For the text-containing cell, return its midpoint in [x, y] coordinate format. 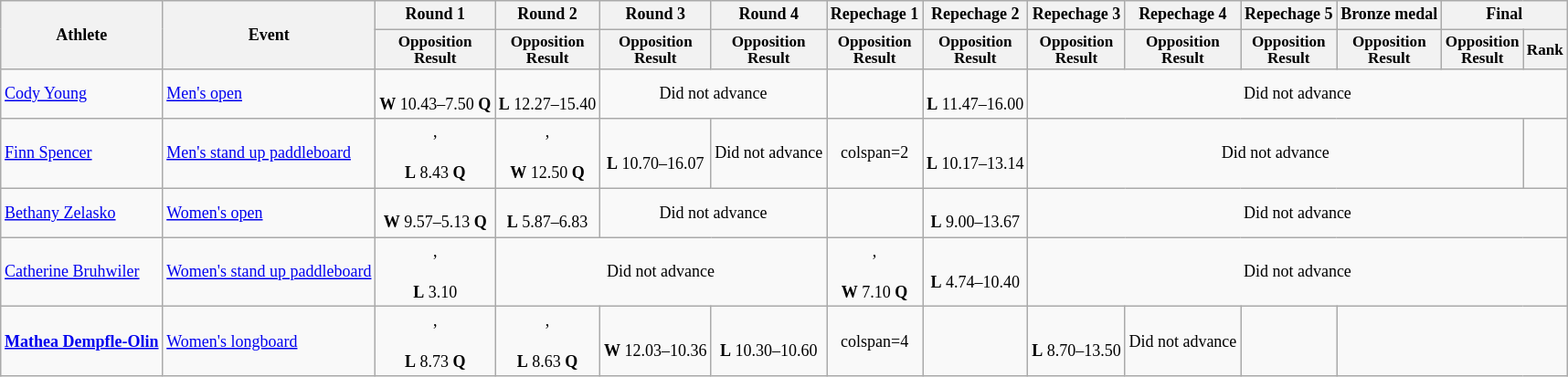
Men's open [269, 94]
L 4.74–10.40 [976, 272]
L 5.87–6.83 [548, 213]
Women's stand up paddleboard [269, 272]
Bronze medal [1389, 15]
Repechage 2 [976, 15]
Round 4 [769, 15]
Final [1504, 15]
L 11.47–16.00 [976, 94]
Round 1 [435, 15]
L 12.27–15.40 [548, 94]
colspan=2 [874, 153]
Women's longboard [269, 341]
Men's stand up paddleboard [269, 153]
Round 2 [548, 15]
colspan=4 [874, 341]
Repechage 3 [1076, 15]
,L 8.63 Q [548, 341]
,L 8.73 Q [435, 341]
L 10.70–16.07 [656, 153]
Catherine Bruhwiler [82, 272]
Athlete [82, 35]
L 10.30–10.60 [769, 341]
Mathea Dempfle-Olin [82, 341]
Cody Young [82, 94]
L 9.00–13.67 [976, 213]
L 10.17–13.14 [976, 153]
Repechage 1 [874, 15]
Bethany Zelasko [82, 213]
,W 12.50 Q [548, 153]
,L 3.10 [435, 272]
Women's open [269, 213]
Repechage 5 [1288, 15]
Event [269, 35]
W 12.03–10.36 [656, 341]
Finn Spencer [82, 153]
Repechage 4 [1182, 15]
Round 3 [656, 15]
L 8.70–13.50 [1076, 341]
,W 7.10 Q [874, 272]
Rank [1545, 49]
W 9.57–5.13 Q [435, 213]
W 10.43–7.50 Q [435, 94]
,L 8.43 Q [435, 153]
